Capture the cell that displays the provided text and extract its (X, Y) central coordinate. 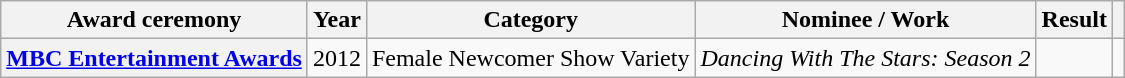
Award ceremony (154, 20)
Female Newcomer Show Variety (530, 58)
2012 (336, 58)
Nominee / Work (866, 20)
MBC Entertainment Awards (154, 58)
Dancing With The Stars: Season 2 (866, 58)
Year (336, 20)
Category (530, 20)
Result (1074, 20)
